Capture the cell that displays the provided text and extract its [X, Y] central coordinate. 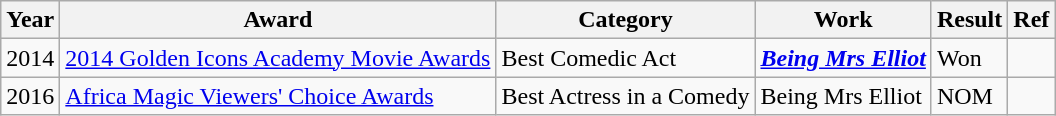
Best Actress in a Comedy [626, 96]
Result [969, 20]
Africa Magic Viewers' Choice Awards [278, 96]
Ref [1032, 20]
Category [626, 20]
NOM [969, 96]
Work [843, 20]
2014 [30, 58]
Won [969, 58]
Best Comedic Act [626, 58]
2016 [30, 96]
Award [278, 20]
Year [30, 20]
2014 Golden Icons Academy Movie Awards [278, 58]
